Detect which cell encompasses the target text, then output its [X, Y] center coordinate. 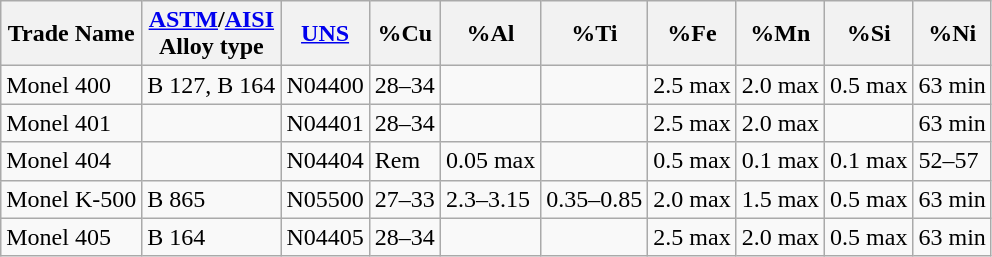
UNS [325, 34]
B 127, B 164 [212, 85]
%Fe [692, 34]
Monel 405 [72, 237]
1.5 max [780, 199]
0.05 max [490, 161]
N04404 [325, 161]
N04400 [325, 85]
N04401 [325, 123]
52–57 [952, 161]
Monel 400 [72, 85]
0.35–0.85 [594, 199]
ASTM/AISIAlloy type [212, 34]
%Ti [594, 34]
2.3–3.15 [490, 199]
Monel K-500 [72, 199]
N04405 [325, 237]
B 865 [212, 199]
N05500 [325, 199]
%Si [869, 34]
27–33 [404, 199]
%Ni [952, 34]
Rem [404, 161]
%Cu [404, 34]
Monel 401 [72, 123]
Monel 404 [72, 161]
%Mn [780, 34]
Trade Name [72, 34]
%Al [490, 34]
B 164 [212, 237]
